Provide the (X, Y) coordinate of the cell's center where the given text is located.  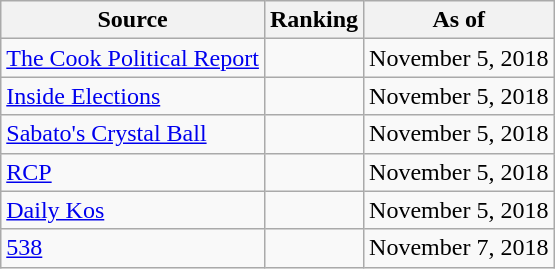
Ranking (314, 20)
November 7, 2018 (459, 248)
The Cook Political Report (133, 58)
As of (459, 20)
Source (133, 20)
538 (133, 248)
RCP (133, 172)
Daily Kos (133, 210)
Inside Elections (133, 96)
Sabato's Crystal Ball (133, 134)
